Identify which cell holds the provided text, then report its (x, y) central coordinate. 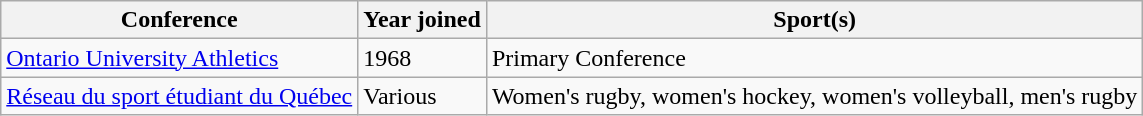
1968 (422, 58)
Ontario University Athletics (180, 58)
Various (422, 96)
Conference (180, 20)
Women's rugby, women's hockey, women's volleyball, men's rugby (814, 96)
Primary Conference (814, 58)
Réseau du sport étudiant du Québec (180, 96)
Sport(s) (814, 20)
Year joined (422, 20)
